Search for the cell housing the specified text and yield its (X, Y) center coordinate. 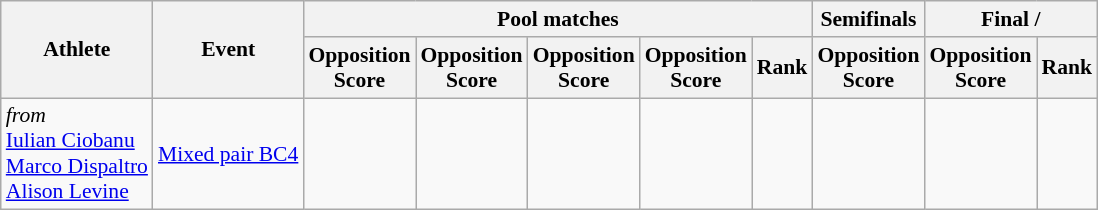
Semifinals (868, 19)
Pool matches (558, 19)
Mixed pair BC4 (228, 154)
fromIulian Ciobanu Marco Dispaltro Alison Levine (77, 154)
Final / (1010, 19)
Event (228, 50)
Athlete (77, 50)
